For the text-containing cell, return its midpoint in (X, Y) coordinate format. 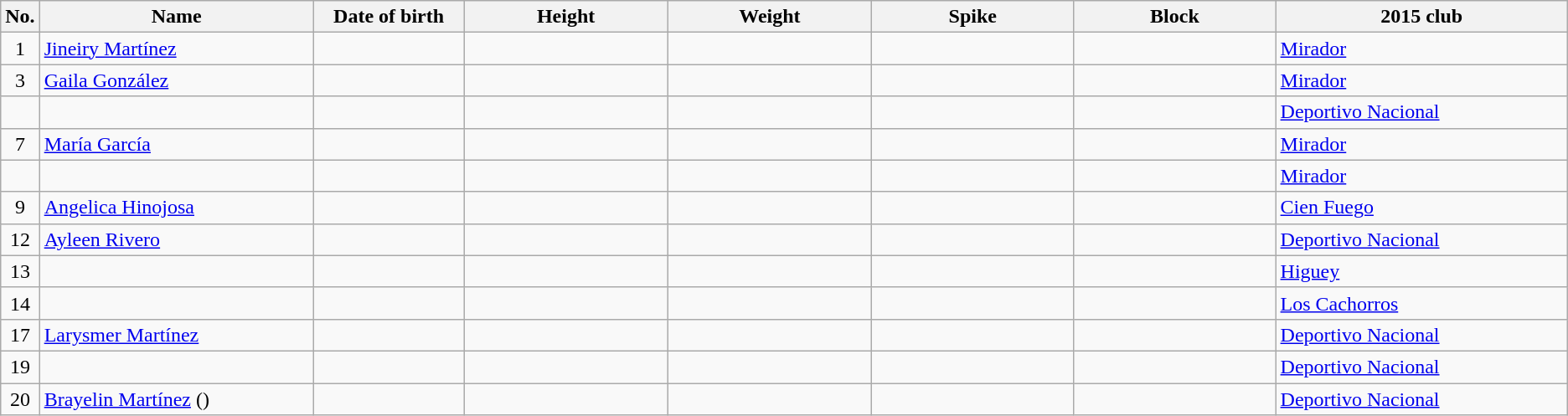
Higuey (1421, 271)
Height (566, 17)
No. (20, 17)
Name (176, 17)
17 (20, 335)
Ayleen Rivero (176, 239)
Jineiry Martínez (176, 49)
Los Cachorros (1421, 303)
Brayelin Martínez () (176, 399)
Larysmer Martínez (176, 335)
Angelica Hinojosa (176, 208)
9 (20, 208)
3 (20, 80)
19 (20, 367)
14 (20, 303)
2015 club (1421, 17)
13 (20, 271)
20 (20, 399)
12 (20, 239)
Gaila González (176, 80)
Cien Fuego (1421, 208)
7 (20, 144)
Spike (973, 17)
1 (20, 49)
Block (1174, 17)
Date of birth (389, 17)
Weight (770, 17)
María García (176, 144)
